Return (x, y) of the center of cell containing provided text 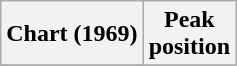
Peakposition (189, 34)
Chart (1969) (72, 34)
